Capture the cell that displays the provided text and extract its (x, y) central coordinate. 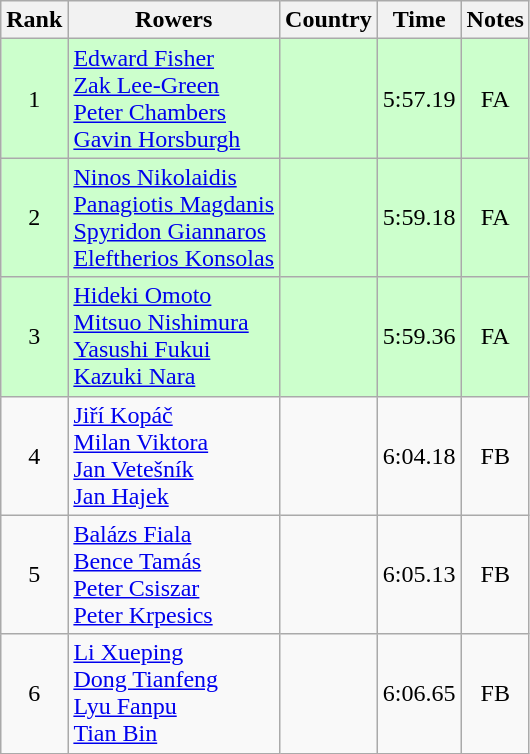
Rowers (174, 20)
6:05.13 (419, 574)
Jiří KopáčMilan ViktoraJan VetešníkJan Hajek (174, 456)
6:04.18 (419, 456)
Edward FisherZak Lee-GreenPeter ChambersGavin Horsburgh (174, 98)
Rank (34, 20)
Notes (495, 20)
6:06.65 (419, 694)
5:59.18 (419, 218)
6 (34, 694)
Time (419, 20)
5:57.19 (419, 98)
Balázs FialaBence TamásPeter CsiszarPeter Krpesics (174, 574)
2 (34, 218)
5 (34, 574)
4 (34, 456)
Country (329, 20)
3 (34, 336)
Ninos NikolaidisPanagiotis MagdanisSpyridon GiannarosEleftherios Konsolas (174, 218)
5:59.36 (419, 336)
Li XuepingDong TianfengLyu FanpuTian Bin (174, 694)
1 (34, 98)
Hideki OmotoMitsuo NishimuraYasushi FukuiKazuki Nara (174, 336)
